Provide the (x, y) coordinate of the cell's center where the given text is located.  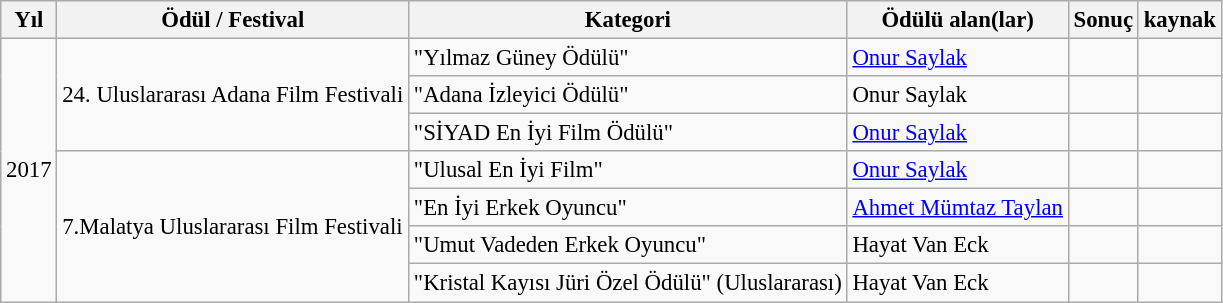
Sonuç (1103, 20)
Yıl (29, 20)
"Yılmaz Güney Ödülü" (628, 58)
"Ulusal En İyi Film" (628, 170)
"SİYAD En İyi Film Ödülü" (628, 133)
Ödülü alan(lar) (958, 20)
7.Malatya Uluslararası Film Festivali (233, 226)
2017 (29, 170)
kaynak (1180, 20)
"Umut Vadeden Erkek Oyuncu" (628, 245)
"Kristal Kayısı Jüri Özel Ödülü" (Uluslararası) (628, 283)
24. Uluslararası Adana Film Festivali (233, 96)
Ahmet Mümtaz Taylan (958, 208)
Kategori (628, 20)
Ödül / Festival (233, 20)
"Adana İzleyici Ödülü" (628, 95)
"En İyi Erkek Oyuncu" (628, 208)
